Output the (x, y) coordinate of the center of the cell containing the given text.  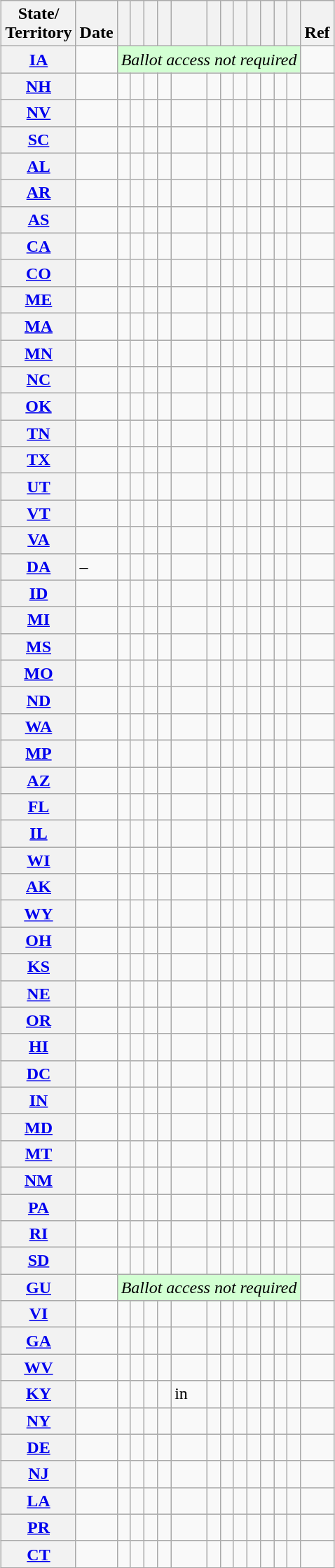
OR (39, 1020)
AS (39, 219)
AK (39, 887)
VI (39, 1314)
MS (39, 647)
DA (39, 567)
AR (39, 193)
OH (39, 940)
NY (39, 1421)
FL (39, 807)
DC (39, 1074)
PA (39, 1207)
IA (39, 60)
NC (39, 380)
MD (39, 1127)
Date (97, 24)
VA (39, 540)
CA (39, 246)
OK (39, 407)
Ref (317, 24)
SC (39, 140)
NV (39, 113)
MO (39, 673)
GU (39, 1287)
ND (39, 700)
VT (39, 513)
MI (39, 620)
SD (39, 1261)
CO (39, 273)
WA (39, 726)
GA (39, 1341)
NM (39, 1180)
ID (39, 593)
in (189, 1394)
IN (39, 1100)
WV (39, 1367)
ME (39, 299)
RI (39, 1234)
WI (39, 860)
KS (39, 967)
LA (39, 1501)
TN (39, 433)
UT (39, 487)
WY (39, 914)
IL (39, 834)
– (97, 567)
HI (39, 1047)
MT (39, 1154)
NH (39, 86)
MA (39, 326)
MN (39, 353)
NE (39, 994)
NJ (39, 1474)
AZ (39, 780)
MP (39, 753)
CT (39, 1554)
State/Territory (39, 24)
PR (39, 1527)
TX (39, 460)
AL (39, 166)
KY (39, 1394)
DE (39, 1447)
